Output the [X, Y] coordinate of the center of the cell containing the given text.  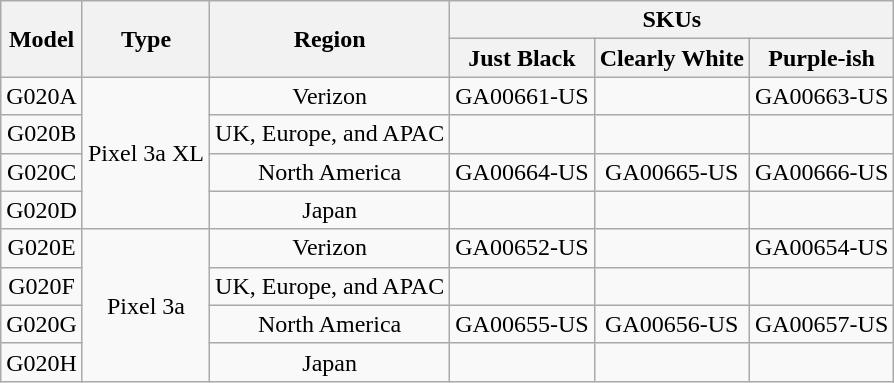
Pixel 3a [146, 305]
GA00652-US [522, 248]
GA00655-US [522, 324]
G020G [42, 324]
SKUs [672, 20]
GA00661-US [522, 96]
GA00657-US [821, 324]
Purple-ish [821, 58]
G020H [42, 362]
GA00663-US [821, 96]
Just Black [522, 58]
GA00666-US [821, 172]
Pixel 3a XL [146, 153]
G020B [42, 134]
GA00656-US [672, 324]
G020A [42, 96]
Region [330, 39]
Type [146, 39]
GA00664-US [522, 172]
G020F [42, 286]
G020C [42, 172]
G020E [42, 248]
Clearly White [672, 58]
GA00654-US [821, 248]
G020D [42, 210]
Model [42, 39]
GA00665-US [672, 172]
